For the text-containing cell, return its midpoint in (x, y) coordinate format. 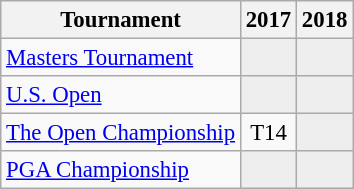
2018 (325, 20)
T14 (268, 133)
The Open Championship (121, 133)
PGA Championship (121, 170)
Masters Tournament (121, 58)
2017 (268, 20)
Tournament (121, 20)
U.S. Open (121, 95)
